Capture the cell that displays the provided text and extract its (x, y) central coordinate. 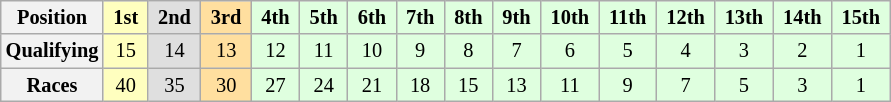
2 (802, 51)
12th (685, 17)
8th (468, 17)
8 (468, 51)
18 (420, 85)
3rd (226, 17)
5th (324, 17)
40 (126, 85)
Races (52, 85)
7th (420, 17)
11th (628, 17)
4 (685, 51)
14 (174, 51)
30 (226, 85)
Position (52, 17)
6 (570, 51)
24 (324, 85)
1st (126, 17)
10th (570, 17)
9th (516, 17)
35 (174, 85)
2nd (174, 17)
Qualifying (52, 51)
27 (275, 85)
12 (275, 51)
21 (372, 85)
14th (802, 17)
4th (275, 17)
10 (372, 51)
15th (861, 17)
6th (372, 17)
13th (744, 17)
